Provide the [x, y] coordinate of the cell's center where the given text is located.  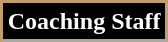
Coaching Staff [84, 22]
